For the text-containing cell, return its midpoint in (x, y) coordinate format. 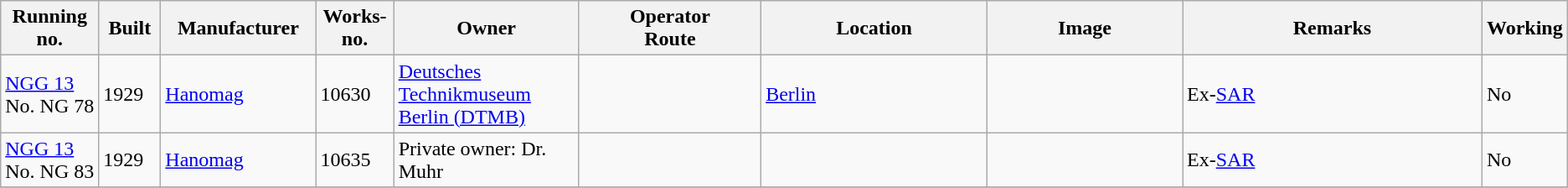
10635 (355, 159)
Manufacturer (238, 29)
NGG 13 No. NG 78 (50, 94)
Runningno. (50, 29)
Private owner: Dr. Muhr (486, 159)
OperatorRoute (670, 29)
Owner (486, 29)
Working (1524, 29)
Works-no. (355, 29)
10630 (355, 94)
Deutsches Technikmuseum Berlin (DTMB) (486, 94)
Location (874, 29)
Built (130, 29)
Remarks (1333, 29)
NGG 13 No. NG 83 (50, 159)
Berlin (874, 94)
Image (1084, 29)
